Find where the given text appears and provide that cell's center as (X, Y) coordinate. 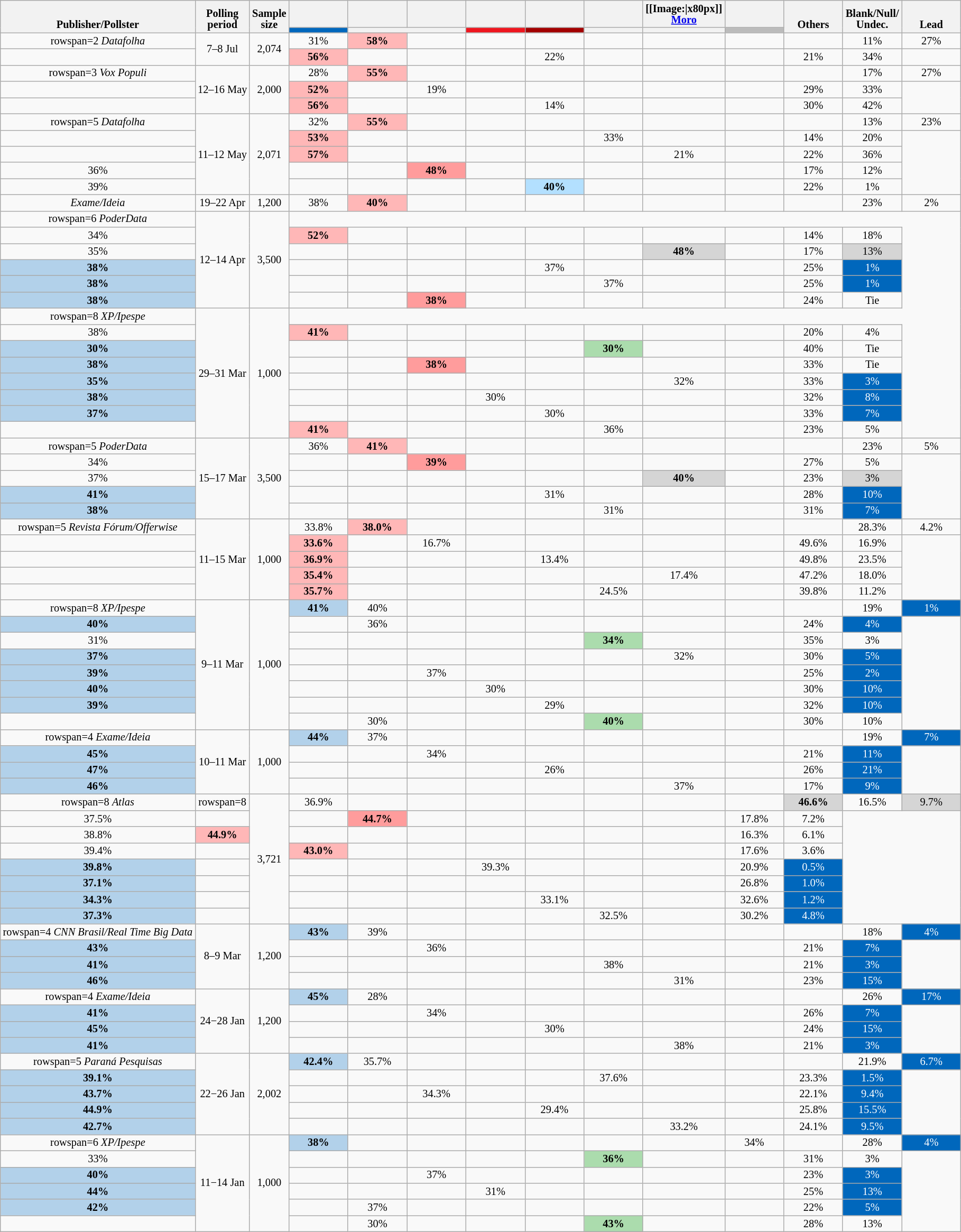
33.2% (684, 1127)
rowspan=5 Paraná Pesquisas (98, 1061)
17.4% (684, 575)
rowspan=2 Datafolha (98, 41)
49.8% (814, 559)
38.0% (377, 526)
rowspan=8 (222, 802)
17.6% (754, 851)
23.5% (872, 559)
7–8 Jul (222, 49)
rowspan=3 Vox Populi (98, 73)
29–31 Mar (222, 373)
4.8% (814, 915)
3.6% (814, 851)
57% (318, 154)
16.9% (872, 543)
37.3% (98, 915)
7.2% (814, 818)
11.2% (872, 592)
12% (872, 170)
15.5% (872, 1110)
3,721 (269, 858)
Exame/Ideia (98, 203)
9.5% (872, 1127)
2,074 (269, 49)
29.4% (555, 1110)
25.8% (814, 1110)
42.7% (98, 1127)
2,002 (269, 1094)
16.7% (437, 543)
26.8% (754, 884)
13.4% (555, 559)
38.8% (98, 835)
rowspan=5 Datafolha (98, 122)
rowspan=4 CNN Brasil/Real Time Big Data (98, 932)
32.5% (614, 915)
30.2% (754, 915)
rowspan=6 PoderData (98, 219)
2,071 (269, 154)
Lead (931, 16)
16.5% (872, 802)
37.5% (98, 818)
37.1% (98, 884)
22−26 Jan (222, 1094)
6.7% (931, 1061)
37.6% (614, 1078)
19–22 Apr (222, 203)
28.3% (872, 526)
47.2% (814, 575)
rowspan=5 Revista Fórum/Offerwise (98, 526)
Blank/Null/Undec. (872, 16)
49.6% (814, 543)
33.6% (318, 543)
0.5% (814, 867)
42.4% (318, 1061)
9.7% (931, 802)
43.0% (318, 851)
4.2% (931, 526)
1.5% (872, 1078)
Publisher/Pollster (98, 16)
53% (318, 138)
23.3% (814, 1078)
[[Image:|x80px]]Moro (684, 14)
58% (377, 41)
rowspan=5 PoderData (98, 446)
16.3% (754, 835)
Samplesize (269, 16)
18.0% (872, 575)
39.4% (98, 851)
Pollingperiod (222, 16)
39.1% (98, 1078)
2,000 (269, 89)
21.9% (872, 1061)
1.2% (814, 900)
12–14 Apr (222, 260)
15–17 Mar (222, 478)
8% (872, 397)
9.4% (872, 1094)
33.8% (318, 526)
10–11 Mar (222, 762)
33.1% (555, 900)
8–9 Mar (222, 957)
20.9% (754, 867)
17.8% (754, 818)
24.5% (614, 592)
Others (814, 16)
11−14 Jan (222, 1183)
9–11 Mar (222, 665)
22.1% (814, 1094)
47% (98, 770)
32.6% (754, 900)
rowspan=6 XP/Ipespe (98, 1143)
39.3% (495, 867)
24−28 Jan (222, 1021)
6.1% (814, 835)
43.7% (98, 1094)
1.0% (814, 884)
24.1% (814, 1127)
rowspan=8 Atlas (98, 802)
44.7% (377, 818)
12–16 May (222, 89)
35.4% (318, 575)
9% (872, 786)
46.6% (814, 802)
11–12 May (222, 154)
11–15 Mar (222, 559)
